Return [x, y] of the center of cell containing provided text 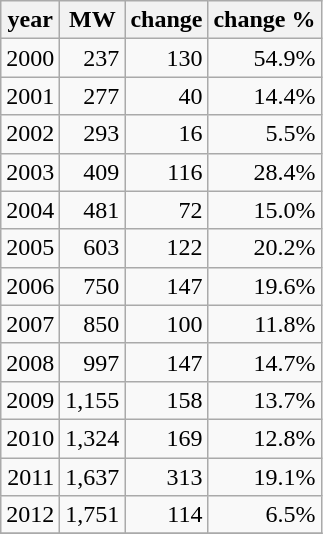
16 [166, 134]
603 [92, 248]
1,155 [92, 400]
11.8% [264, 324]
122 [166, 248]
850 [92, 324]
409 [92, 172]
2007 [30, 324]
2003 [30, 172]
2005 [30, 248]
2009 [30, 400]
54.9% [264, 58]
72 [166, 210]
997 [92, 362]
2006 [30, 286]
14.4% [264, 96]
change [166, 20]
40 [166, 96]
2000 [30, 58]
15.0% [264, 210]
277 [92, 96]
116 [166, 172]
12.8% [264, 438]
750 [92, 286]
169 [166, 438]
2011 [30, 477]
237 [92, 58]
1,324 [92, 438]
20.2% [264, 248]
114 [166, 515]
158 [166, 400]
1,751 [92, 515]
100 [166, 324]
year [30, 20]
2001 [30, 96]
13.7% [264, 400]
14.7% [264, 362]
313 [166, 477]
2010 [30, 438]
2008 [30, 362]
change % [264, 20]
2012 [30, 515]
28.4% [264, 172]
6.5% [264, 515]
5.5% [264, 134]
293 [92, 134]
2004 [30, 210]
19.1% [264, 477]
1,637 [92, 477]
481 [92, 210]
MW [92, 20]
130 [166, 58]
19.6% [264, 286]
2002 [30, 134]
